Find where the given text appears and provide that cell's center as (x, y) coordinate. 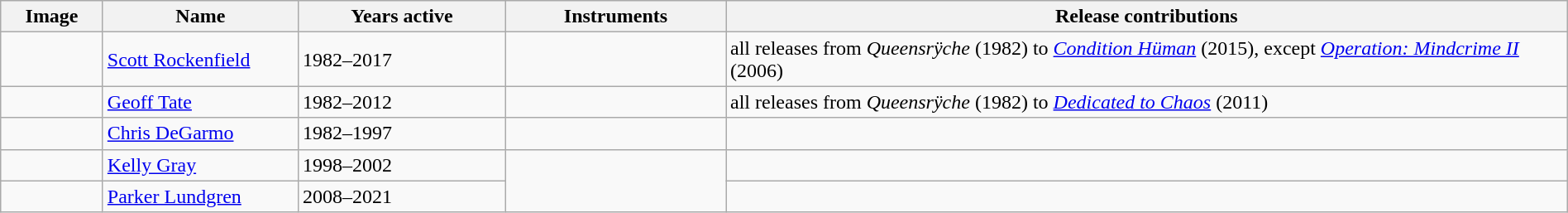
Instruments (615, 17)
Parker Lundgren (200, 196)
1982–2012 (402, 102)
Release contributions (1147, 17)
Chris DeGarmo (200, 133)
Name (200, 17)
1982–1997 (402, 133)
all releases from Queensrÿche (1982) to Condition Hüman (2015), except Operation: Mindcrime II (2006) (1147, 60)
all releases from Queensrÿche (1982) to Dedicated to Chaos (2011) (1147, 102)
1998–2002 (402, 165)
Geoff Tate (200, 102)
Years active (402, 17)
Image (52, 17)
2008–2021 (402, 196)
1982–2017 (402, 60)
Scott Rockenfield (200, 60)
Kelly Gray (200, 165)
